Extract the (x, y) coordinate from the center of the cell holding the provided text.  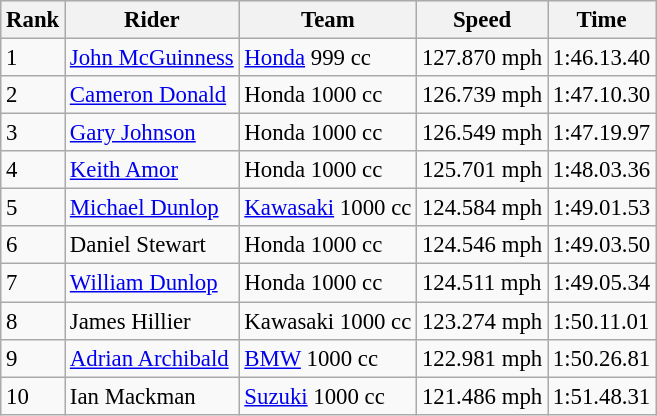
9 (33, 358)
1:51.48.31 (602, 396)
Adrian Archibald (152, 358)
1:48.03.36 (602, 170)
Time (602, 20)
1:47.10.30 (602, 95)
Keith Amor (152, 170)
126.739 mph (482, 95)
William Dunlop (152, 283)
1:50.26.81 (602, 358)
122.981 mph (482, 358)
BMW 1000 cc (328, 358)
3 (33, 133)
124.546 mph (482, 245)
5 (33, 208)
Rank (33, 20)
Rider (152, 20)
1:49.01.53 (602, 208)
127.870 mph (482, 58)
Ian Mackman (152, 396)
1 (33, 58)
Michael Dunlop (152, 208)
John McGuinness (152, 58)
8 (33, 321)
Speed (482, 20)
James Hillier (152, 321)
Suzuki 1000 cc (328, 396)
6 (33, 245)
7 (33, 283)
1:49.03.50 (602, 245)
Team (328, 20)
Daniel Stewart (152, 245)
4 (33, 170)
121.486 mph (482, 396)
123.274 mph (482, 321)
124.584 mph (482, 208)
Gary Johnson (152, 133)
126.549 mph (482, 133)
Honda 999 cc (328, 58)
125.701 mph (482, 170)
2 (33, 95)
10 (33, 396)
Cameron Donald (152, 95)
124.511 mph (482, 283)
1:50.11.01 (602, 321)
1:46.13.40 (602, 58)
1:49.05.34 (602, 283)
1:47.19.97 (602, 133)
